Scan for the cell matching the given text and deliver its [x, y] coordinate at center. 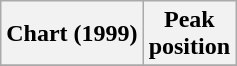
Peakposition [189, 34]
Chart (1999) [72, 34]
